Provide the (x, y) coordinate of the cell's center where the given text is located.  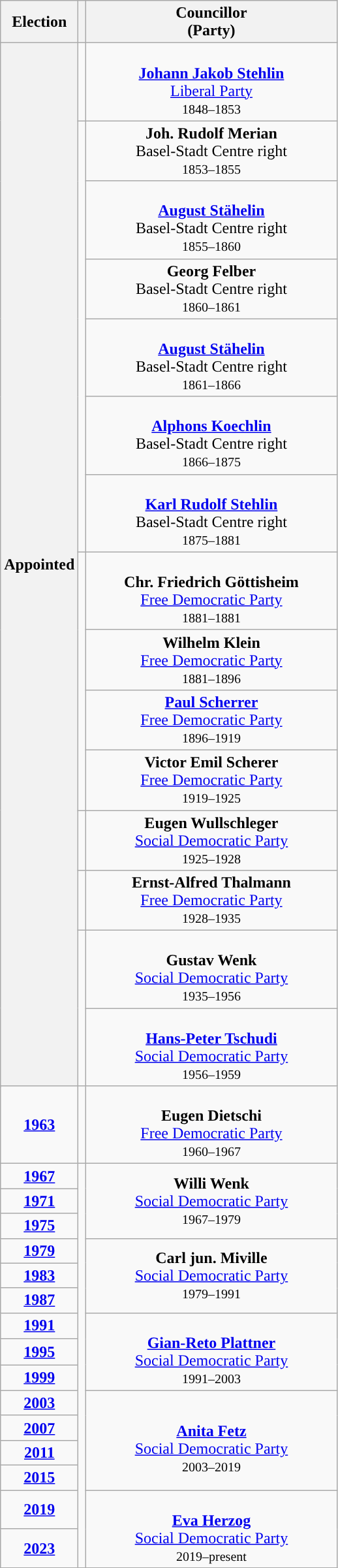
Gian-Reto PlattnerSocial Democratic Party1991–2003 (211, 1352)
1979 (39, 1251)
1995 (39, 1352)
1999 (39, 1378)
Wilhelm KleinFree Democratic Party1881–1896 (211, 660)
Georg FelberBasel-Stadt Centre right1860–1861 (211, 289)
Johann Jakob StehlinLiberal Party1848–1853 (211, 82)
Eugen DietschiFree Democratic Party1960–1967 (211, 1125)
1975 (39, 1226)
Ernst-Alfred ThalmannFree Democratic Party1928–1935 (211, 901)
2007 (39, 1428)
Gustav WenkSocial Democratic Party1935–1956 (211, 969)
2023 (39, 1548)
1967 (39, 1176)
Alphons KoechlinBasel-Stadt Centre right1866–1875 (211, 435)
Carl jun. MivilleSocial Democratic Party1979–1991 (211, 1275)
August StähelinBasel-Stadt Centre right1861–1866 (211, 358)
Eva HerzogSocial Democratic Party2019–present (211, 1529)
1971 (39, 1201)
2015 (39, 1477)
Election (39, 22)
August StähelinBasel-Stadt Centre right1855–1860 (211, 219)
Councillor (Party) (211, 22)
Victor Emil SchererFree Democratic Party1919–1925 (211, 780)
2019 (39, 1510)
Joh. Rudolf MerianBasel-Stadt Centre right1853–1855 (211, 151)
2011 (39, 1452)
2003 (39, 1403)
Anita FetzSocial Democratic Party2003–2019 (211, 1440)
Hans-Peter TschudiSocial Democratic Party1956–1959 (211, 1048)
1963 (39, 1125)
Willi WenkSocial Democratic Party1967–1979 (211, 1201)
1991 (39, 1326)
Eugen WullschlegerSocial Democratic Party1925–1928 (211, 840)
Appointed (39, 564)
Chr. Friedrich GöttisheimFree Democratic Party1881–1881 (211, 590)
Paul ScherrerFree Democratic Party1896–1919 (211, 720)
1987 (39, 1300)
Karl Rudolf StehlinBasel-Stadt Centre right1875–1881 (211, 513)
1983 (39, 1275)
